Locate the cell with the specified text and output its (X, Y) center coordinate. 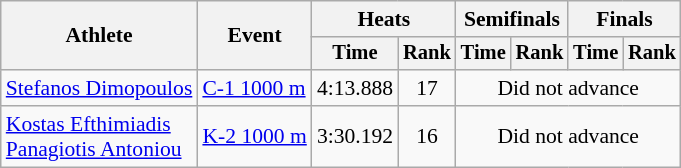
Heats (384, 19)
Kostas EfthimiadisPanagiotis Antoniou (100, 136)
4:13.888 (355, 88)
C-1 1000 m (254, 88)
K-2 1000 m (254, 136)
17 (427, 88)
Event (254, 36)
Stefanos Dimopoulos (100, 88)
Athlete (100, 36)
Semifinals (512, 19)
16 (427, 136)
3:30.192 (355, 136)
Finals (624, 19)
